Identify which cell holds the provided text, then report its (X, Y) central coordinate. 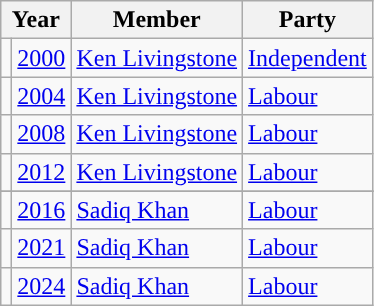
2000 (42, 58)
2024 (42, 286)
2004 (42, 96)
2021 (42, 248)
2012 (42, 172)
Member (157, 20)
2016 (42, 210)
Independent (308, 58)
Year (36, 20)
2008 (42, 134)
Party (308, 20)
